Capture the cell that displays the provided text and extract its [X, Y] central coordinate. 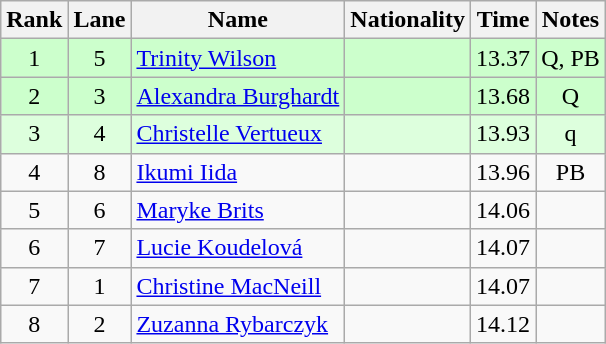
Zuzanna Rybarczyk [238, 324]
Ikumi Iida [238, 172]
Trinity Wilson [238, 58]
Lucie Koudelová [238, 248]
Rank [34, 20]
14.06 [504, 210]
Notes [571, 20]
Alexandra Burghardt [238, 96]
Lane [100, 20]
Q [571, 96]
13.68 [504, 96]
13.93 [504, 134]
13.37 [504, 58]
Q, PB [571, 58]
Time [504, 20]
q [571, 134]
Christelle Vertueux [238, 134]
14.12 [504, 324]
Nationality [408, 20]
13.96 [504, 172]
Christine MacNeill [238, 286]
Name [238, 20]
PB [571, 172]
Maryke Brits [238, 210]
